Extract the (X, Y) coordinate from the center of the cell holding the provided text.  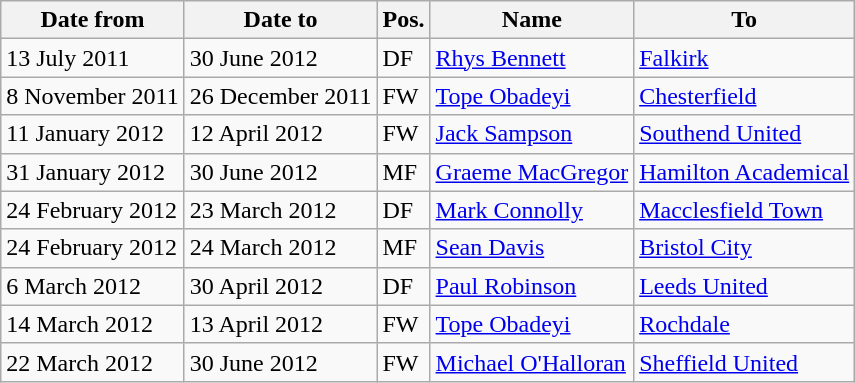
Southend United (744, 134)
8 November 2011 (92, 96)
Date from (92, 20)
23 March 2012 (280, 210)
13 July 2011 (92, 58)
Paul Robinson (532, 286)
6 March 2012 (92, 286)
Leeds United (744, 286)
Falkirk (744, 58)
Graeme MacGregor (532, 172)
Bristol City (744, 248)
24 March 2012 (280, 248)
Date to (280, 20)
13 April 2012 (280, 324)
Sean Davis (532, 248)
Jack Sampson (532, 134)
Michael O'Halloran (532, 362)
Pos. (404, 20)
Sheffield United (744, 362)
Hamilton Academical (744, 172)
14 March 2012 (92, 324)
26 December 2011 (280, 96)
Name (532, 20)
22 March 2012 (92, 362)
12 April 2012 (280, 134)
31 January 2012 (92, 172)
Mark Connolly (532, 210)
To (744, 20)
30 April 2012 (280, 286)
Rochdale (744, 324)
Rhys Bennett (532, 58)
Chesterfield (744, 96)
11 January 2012 (92, 134)
Macclesfield Town (744, 210)
